Identify which cell holds the provided text, then report its [x, y] central coordinate. 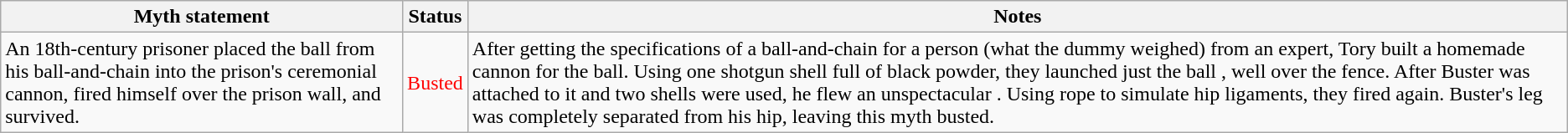
Myth statement [202, 17]
Status [436, 17]
Busted [436, 82]
Notes [1017, 17]
